Determine the (x, y) coordinate at the center of the cell enclosing the given text.  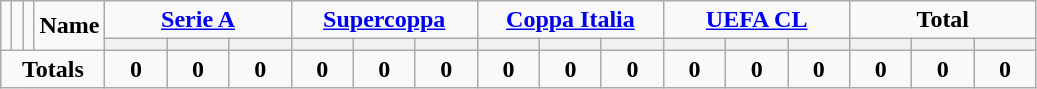
Serie A (198, 20)
Name (70, 26)
Totals (53, 69)
Total (943, 20)
UEFA CL (757, 20)
Supercoppa (384, 20)
Coppa Italia (570, 20)
